Extract the [x, y] coordinate from the center of the cell holding the provided text.  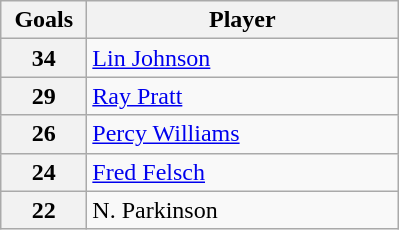
Goals [44, 20]
34 [44, 58]
Player [242, 20]
Fred Felsch [242, 172]
Lin Johnson [242, 58]
N. Parkinson [242, 210]
24 [44, 172]
26 [44, 134]
29 [44, 96]
Ray Pratt [242, 96]
22 [44, 210]
Percy Williams [242, 134]
